For the text-containing cell, return its midpoint in [X, Y] coordinate format. 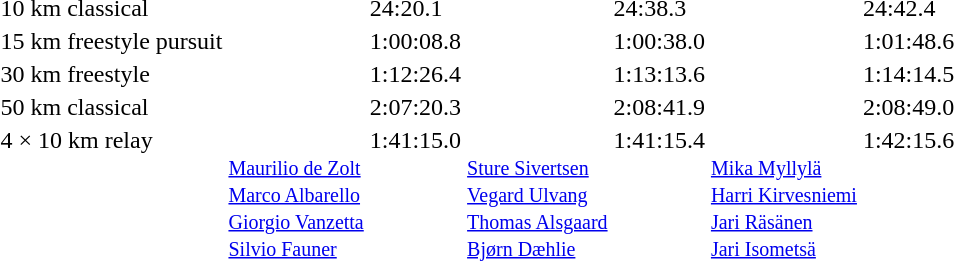
1:00:08.8 [415, 41]
1:13:13.6 [659, 74]
1:12:26.4 [415, 74]
1:00:38.0 [659, 41]
2:08:41.9 [659, 107]
2:07:20.3 [415, 107]
